Search for the cell housing the specified text and yield its [X, Y] center coordinate. 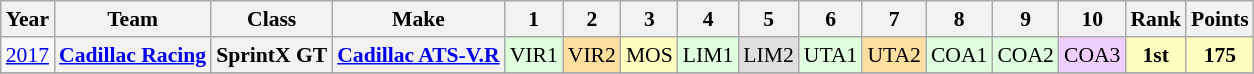
Rank [1156, 19]
Class [272, 19]
4 [708, 19]
COA2 [1026, 55]
Make [418, 19]
3 [650, 19]
7 [894, 19]
MOS [650, 55]
UTA2 [894, 55]
5 [768, 19]
6 [831, 19]
2 [592, 19]
1st [1156, 55]
SprintX GT [272, 55]
VIR2 [592, 55]
Points [1220, 19]
Year [28, 19]
9 [1026, 19]
Cadillac ATS-V.R [418, 55]
8 [960, 19]
COA1 [960, 55]
2017 [28, 55]
UTA1 [831, 55]
LIM2 [768, 55]
1 [534, 19]
Cadillac Racing [132, 55]
LIM1 [708, 55]
VIR1 [534, 55]
COA3 [1092, 55]
10 [1092, 19]
175 [1220, 55]
Team [132, 19]
